Output the (x, y) coordinate of the center of the cell containing the given text.  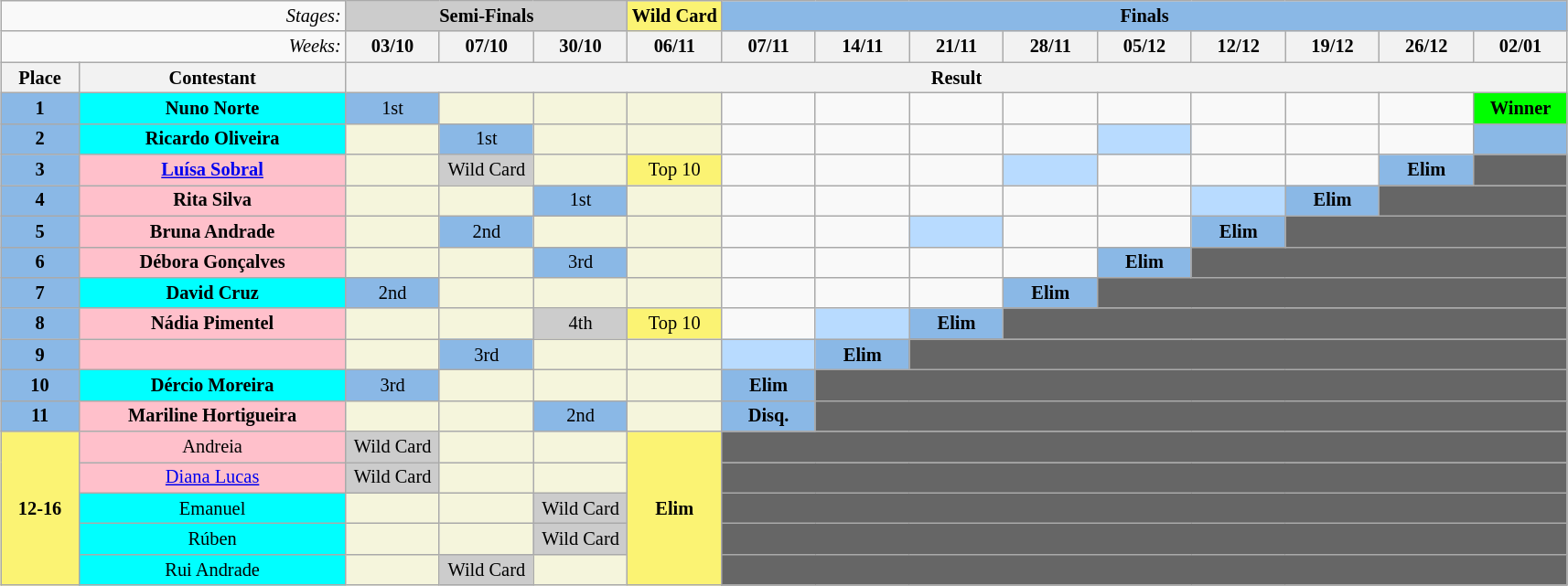
Nádia Pimentel (212, 324)
21/11 (957, 47)
Finals (1145, 16)
10 (40, 385)
Emanuel (212, 508)
28/11 (1050, 47)
14/11 (862, 47)
02/01 (1520, 47)
Rita Silva (212, 200)
Contestant (212, 78)
Disq. (768, 416)
Dércio Moreira (212, 385)
07/11 (768, 47)
Rui Andrade (212, 570)
3 (40, 170)
Stages: (174, 16)
Andreia (212, 447)
12/12 (1239, 47)
Luísa Sobral (212, 170)
05/12 (1145, 47)
6 (40, 262)
Nuno Norte (212, 108)
Débora Gonçalves (212, 262)
Rúben (212, 538)
David Cruz (212, 293)
19/12 (1332, 47)
03/10 (393, 47)
5 (40, 231)
4 (40, 200)
2 (40, 139)
8 (40, 324)
7 (40, 293)
Weeks: (174, 47)
9 (40, 355)
Diana Lucas (212, 477)
Place (40, 78)
12-16 (40, 508)
4th (580, 324)
Bruna Andrade (212, 231)
Ricardo Oliveira (212, 139)
Mariline Hortigueira (212, 416)
1 (40, 108)
Winner (1520, 108)
11 (40, 416)
30/10 (580, 47)
Semi-Finals (487, 16)
26/12 (1427, 47)
07/10 (487, 47)
Result (957, 78)
06/11 (675, 47)
